Pinpoint the cell where the given text exists, returning its (x, y) midpoint coordinate. 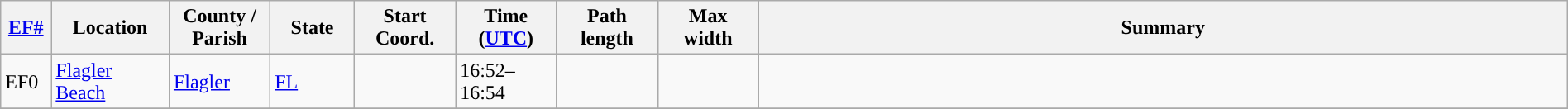
Flagler Beach (111, 81)
EF# (26, 28)
Max width (708, 28)
Flagler (219, 81)
16:52–16:54 (506, 81)
Location (111, 28)
Start Coord. (404, 28)
Time (UTC) (506, 28)
EF0 (26, 81)
Path length (607, 28)
Summary (1163, 28)
State (313, 28)
FL (313, 81)
County / Parish (219, 28)
